Capture the cell that displays the provided text and extract its [x, y] central coordinate. 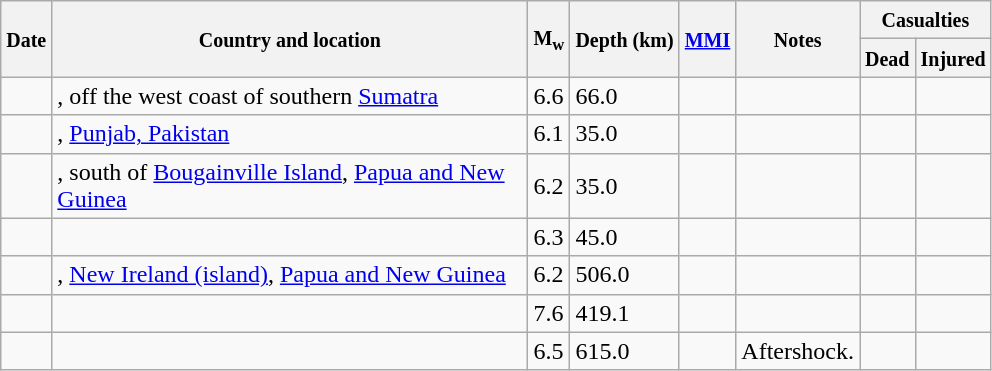
45.0 [624, 237]
Dead [888, 58]
Depth (km) [624, 39]
Notes [798, 39]
Mw [549, 39]
, New Ireland (island), Papua and New Guinea [290, 275]
Injured [953, 58]
Date [26, 39]
419.1 [624, 313]
66.0 [624, 96]
, south of Bougainville Island, Papua and New Guinea [290, 186]
6.1 [549, 134]
6.3 [549, 237]
Country and location [290, 39]
, Punjab, Pakistan [290, 134]
615.0 [624, 351]
, off the west coast of southern Sumatra [290, 96]
MMI [708, 39]
506.0 [624, 275]
6.5 [549, 351]
Aftershock. [798, 351]
6.6 [549, 96]
7.6 [549, 313]
Casualties [926, 20]
